From the cell containing the given text, extract its center point as [x, y] coordinate. 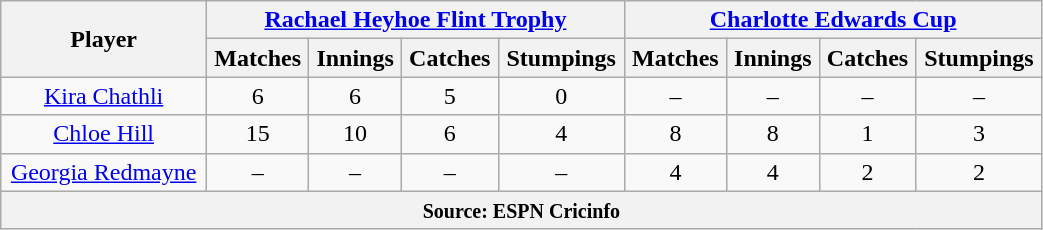
10 [356, 134]
Kira Chathli [104, 96]
Charlotte Edwards Cup [833, 20]
15 [258, 134]
Source: ESPN Cricinfo [522, 210]
0 [561, 96]
5 [450, 96]
Rachael Heyhoe Flint Trophy [416, 20]
1 [868, 134]
Georgia Redmayne [104, 172]
Player [104, 39]
Chloe Hill [104, 134]
3 [979, 134]
